Return [X, Y] of the center of cell containing provided text 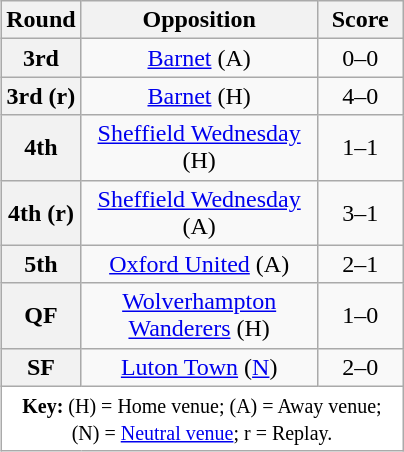
1–1 [360, 148]
3rd (r) [41, 96]
4th [41, 148]
1–0 [360, 316]
Barnet (A) [199, 58]
2–0 [360, 367]
4th (r) [41, 212]
5th [41, 264]
Key: (H) = Home venue; (A) = Away venue; (N) = Neutral venue; r = Replay. [202, 418]
Opposition [199, 20]
Wolverhampton Wanderers (H) [199, 316]
Round [41, 20]
Sheffield Wednesday (H) [199, 148]
3rd [41, 58]
3–1 [360, 212]
Score [360, 20]
SF [41, 367]
Sheffield Wednesday (A) [199, 212]
QF [41, 316]
Luton Town (N) [199, 367]
Barnet (H) [199, 96]
Oxford United (A) [199, 264]
2–1 [360, 264]
4–0 [360, 96]
0–0 [360, 58]
